Detect which cell encompasses the target text, then output its (X, Y) center coordinate. 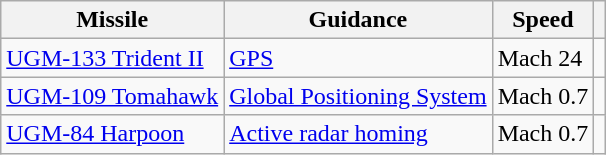
Speed (543, 20)
UGM-84 Harpoon (112, 134)
UGM-133 Trident II (112, 58)
GPS (358, 58)
UGM-109 Tomahawk (112, 96)
Guidance (358, 20)
Missile (112, 20)
Global Positioning System (358, 96)
Active radar homing (358, 134)
Mach 24 (543, 58)
